Provide the (x, y) coordinate of the cell's center where the given text is located.  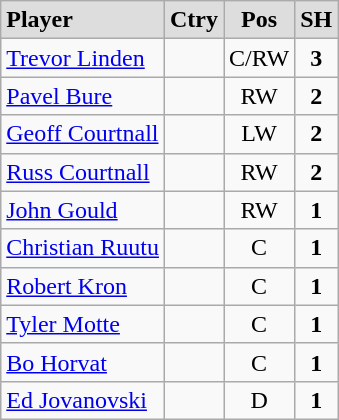
Pavel Bure (83, 96)
Christian Ruutu (83, 248)
Tyler Motte (83, 324)
John Gould (83, 210)
Ctry (194, 20)
Geoff Courtnall (83, 134)
Russ Courtnall (83, 172)
Pos (260, 20)
Ed Jovanovski (83, 400)
Bo Horvat (83, 362)
Trevor Linden (83, 58)
SH (316, 20)
Player (83, 20)
C/RW (260, 58)
3 (316, 58)
D (260, 400)
Robert Kron (83, 286)
LW (260, 134)
